Pinpoint the cell where the given text exists, returning its [X, Y] midpoint coordinate. 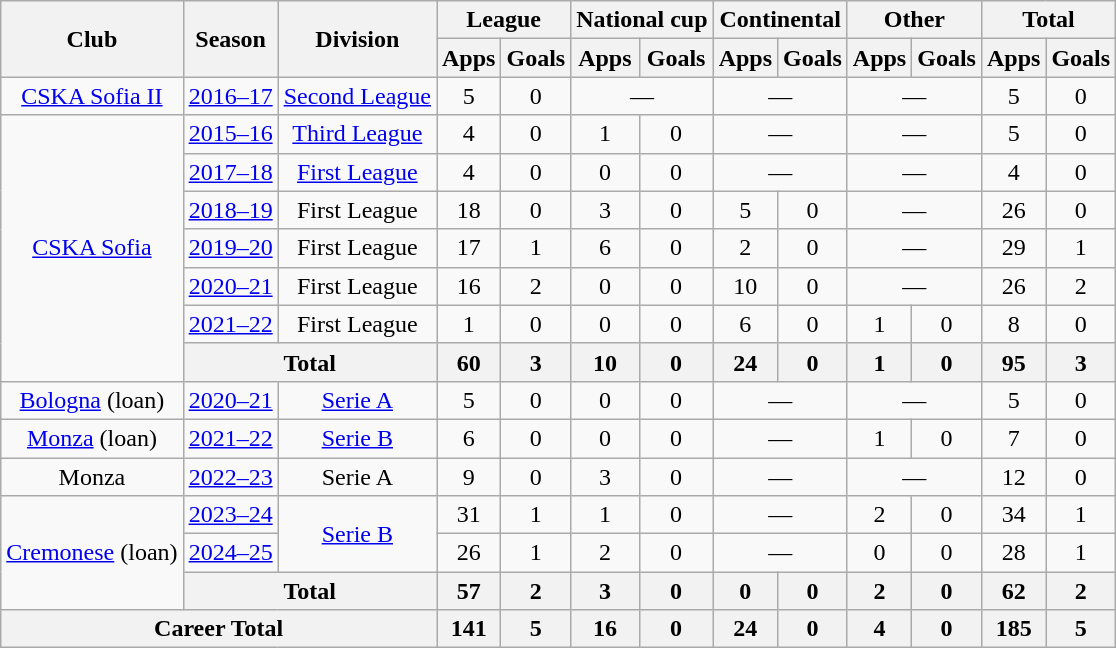
185 [1013, 629]
2022–23 [230, 477]
Bologna (loan) [92, 400]
Continental [780, 20]
2019–20 [230, 248]
2023–24 [230, 515]
28 [1013, 553]
8 [1013, 324]
2017–18 [230, 172]
Division [357, 39]
CSKA Sofia II [92, 96]
29 [1013, 248]
2015–16 [230, 134]
18 [468, 210]
12 [1013, 477]
Monza (loan) [92, 438]
Other [914, 20]
Season [230, 39]
Club [92, 39]
CSKA Sofia [92, 248]
2024–25 [230, 553]
League [503, 20]
62 [1013, 591]
57 [468, 591]
7 [1013, 438]
National cup [642, 20]
Cremonese (loan) [92, 553]
60 [468, 362]
Second League [357, 96]
95 [1013, 362]
Third League [357, 134]
141 [468, 629]
Monza [92, 477]
34 [1013, 515]
31 [468, 515]
17 [468, 248]
2018–19 [230, 210]
2016–17 [230, 96]
Career Total [219, 629]
9 [468, 477]
